Output the [x, y] coordinate of the center of the cell containing the given text.  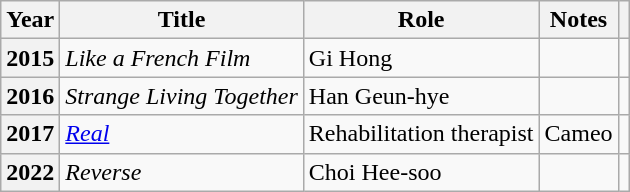
2015 [30, 58]
Strange Living Together [182, 96]
Cameo [578, 134]
Gi Hong [421, 58]
Notes [578, 20]
Like a French Film [182, 58]
Han Geun-hye [421, 96]
Title [182, 20]
Real [182, 134]
Choi Hee-soo [421, 172]
Year [30, 20]
Rehabilitation therapist [421, 134]
2022 [30, 172]
2016 [30, 96]
2017 [30, 134]
Reverse [182, 172]
Role [421, 20]
